Extract the [x, y] coordinate from the center of the cell holding the provided text.  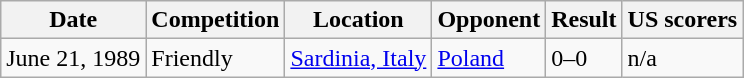
Date [74, 20]
Location [358, 20]
Friendly [216, 58]
Sardinia, Italy [358, 58]
US scorers [682, 20]
Opponent [489, 20]
Result [584, 20]
Competition [216, 20]
0–0 [584, 58]
June 21, 1989 [74, 58]
n/a [682, 58]
Poland [489, 58]
